Return [X, Y] of the center of cell containing provided text 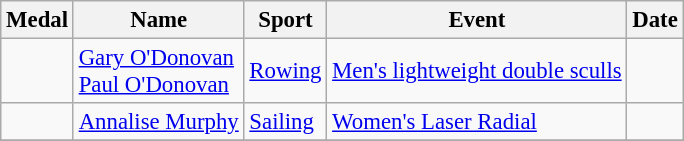
Rowing [286, 72]
Women's Laser Radial [477, 122]
Medal [38, 20]
Men's lightweight double sculls [477, 72]
Date [655, 20]
Sailing [286, 122]
Sport [286, 20]
Annalise Murphy [158, 122]
Name [158, 20]
Gary O'DonovanPaul O'Donovan [158, 72]
Event [477, 20]
